Scan for the cell matching the given text and deliver its (x, y) coordinate at center. 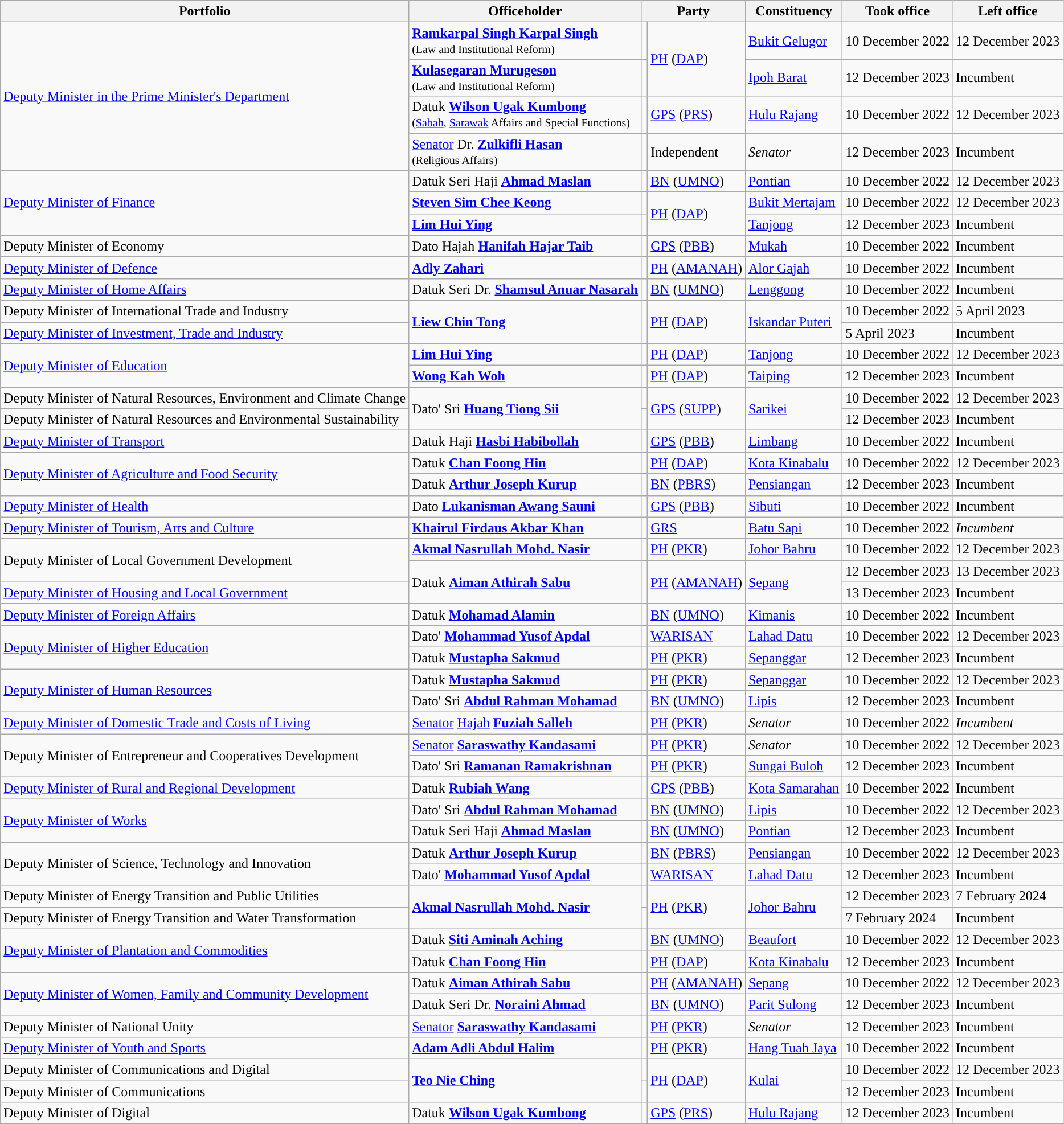
Portfolio (205, 11)
Lenggong (793, 289)
Deputy Minister of National Unity (205, 1027)
Hang Tuah Jaya (793, 1048)
Deputy Minister of Plantation and Commodities (205, 950)
Deputy Minister of Transport (205, 441)
Kulai (793, 1081)
Deputy Minister of Finance (205, 203)
Alor Gajah (793, 268)
Ipoh Barat (793, 77)
Datuk Siti Aminah Aching (525, 940)
Constituency (793, 11)
Deputy Minister of Human Resources (205, 690)
Deputy Minister of Natural Resources and Environmental Sustainability (205, 420)
Batu Sapi (793, 528)
Party (694, 11)
Kimanis (793, 614)
Deputy Minister of Energy Transition and Water Transformation (205, 918)
Deputy Minister of Rural and Regional Development (205, 788)
Datuk Rubiah Wang (525, 788)
Sarikei (793, 409)
Beaufort (793, 940)
Deputy Minister of Higher Education (205, 647)
Dato Hajah Hanifah Hajar Taib (525, 246)
Deputy Minister of Natural Resources, Environment and Climate Change (205, 398)
Deputy Minister of Entrepreneur and Cooperatives Development (205, 756)
Datuk Wilson Ugak Kumbong (525, 1113)
Mukah (793, 246)
Iskandar Puteri (793, 322)
Deputy Minister of Home Affairs (205, 289)
Deputy Minister of Housing and Local Government (205, 593)
Liew Chin Tong (525, 322)
Kulasegaran Murugeson (Law and Institutional Reform) (525, 77)
Adam Adli Abdul Halim (525, 1048)
Independent (697, 151)
Deputy Minister of Digital (205, 1113)
Deputy Minister of Investment, Trade and Industry (205, 333)
Limbang (793, 441)
Deputy Minister of Communications and Digital (205, 1070)
Bukit Gelugor (793, 41)
Officeholder (525, 11)
Datuk Seri Dr. Shamsul Anuar Nasarah (525, 289)
Sungai Buloh (793, 766)
Dato Lukanisman Awang Sauni (525, 506)
Deputy Minister of Science, Technology and Innovation (205, 864)
Left office (1008, 11)
Kota Samarahan (793, 788)
Deputy Minister of Local Government Development (205, 560)
Deputy Minister of Education (205, 366)
Deputy Minister of Tourism, Arts and Culture (205, 528)
Teo Nie Ching (525, 1081)
Sibuti (793, 506)
Steven Sim Chee Keong (525, 203)
Wong Kah Woh (525, 376)
Deputy Minister of Defence (205, 268)
Taiping (793, 376)
GRS (697, 528)
Senator Dr. Zulkifli Hasan(Religious Affairs) (525, 151)
Deputy Minister of Agriculture and Food Security (205, 474)
Deputy Minister of Women, Family and Community Development (205, 994)
Deputy Minister of Works (205, 821)
Deputy Minister of Domestic Trade and Costs of Living (205, 723)
Datuk Mohamad Alamin (525, 614)
Senator Hajah Fuziah Salleh (525, 723)
Dato' Sri Ramanan Ramakrishnan (525, 766)
Adly Zahari (525, 268)
Deputy Minister in the Prime Minister's Department (205, 96)
Deputy Minister of Health (205, 506)
Datuk Wilson Ugak Kumbong (Sabah, Sarawak Affairs and Special Functions) (525, 115)
Took office (898, 11)
Deputy Minister of Energy Transition and Public Utilities (205, 896)
GPS (SUPP) (697, 409)
Dato' Sri Huang Tiong Sii (525, 409)
Deputy Minister of Youth and Sports (205, 1048)
Khairul Firdaus Akbar Khan (525, 528)
Parit Sulong (793, 1004)
Deputy Minister of Economy (205, 246)
Deputy Minister of Foreign Affairs (205, 614)
Deputy Minister of Communications (205, 1092)
Bukit Mertajam (793, 203)
Deputy Minister of International Trade and Industry (205, 311)
Datuk Seri Dr. Noraini Ahmad (525, 1004)
Datuk Haji Hasbi Habibollah (525, 441)
Ramkarpal Singh Karpal Singh (Law and Institutional Reform) (525, 41)
